Return the [X, Y] coordinate for the center point of the cell that contains the specified text.  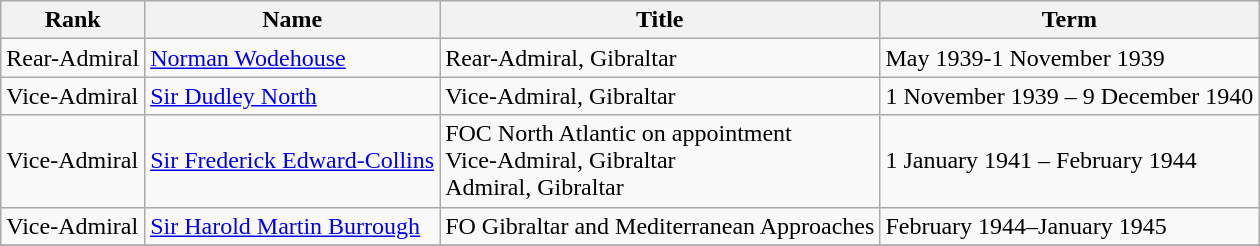
February 1944–January 1945 [1070, 226]
1 November 1939 – 9 December 1940 [1070, 96]
Rear-Admiral, Gibraltar [660, 58]
Title [660, 20]
Term [1070, 20]
FOC North Atlantic on appointmentVice-Admiral, GibraltarAdmiral, Gibraltar [660, 161]
Sir Harold Martin Burrough [292, 226]
Sir Frederick Edward-Collins [292, 161]
Rear-Admiral [73, 58]
1 January 1941 – February 1944 [1070, 161]
FO Gibraltar and Mediterranean Approaches [660, 226]
Name [292, 20]
Norman Wodehouse [292, 58]
Sir Dudley North [292, 96]
Vice-Admiral, Gibraltar [660, 96]
Rank [73, 20]
May 1939-1 November 1939 [1070, 58]
